Provide the [X, Y] coordinate of the cell's center where the given text is located.  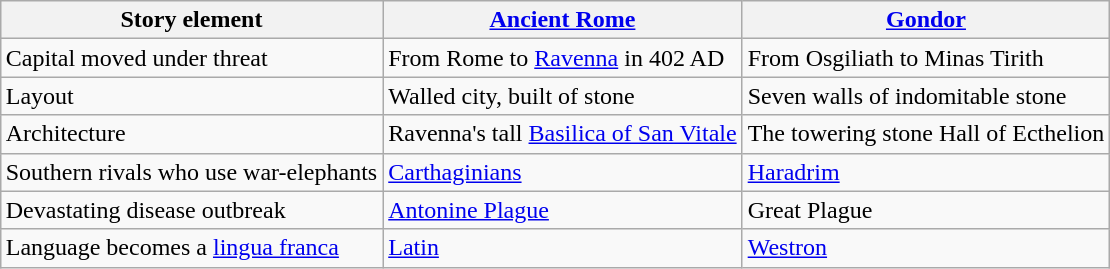
Carthaginians [562, 172]
Haradrim [926, 172]
Antonine Plague [562, 210]
Southern rivals who use war-elephants [191, 172]
Seven walls of indomitable stone [926, 96]
Devastating disease outbreak [191, 210]
Walled city, built of stone [562, 96]
Gondor [926, 20]
Architecture [191, 134]
Language becomes a lingua franca [191, 248]
Ravenna's tall Basilica of San Vitale [562, 134]
Story element [191, 20]
Layout [191, 96]
Westron [926, 248]
From Osgiliath to Minas Tirith [926, 58]
Latin [562, 248]
Capital moved under threat [191, 58]
From Rome to Ravenna in 402 AD [562, 58]
Great Plague [926, 210]
The towering stone Hall of Ecthelion [926, 134]
Ancient Rome [562, 20]
